From the cell containing the given text, extract its center point as (x, y) coordinate. 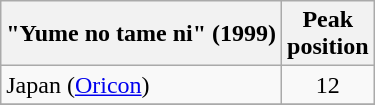
"Yume no tame ni" (1999) (142, 34)
Peakposition (328, 34)
Japan (Oricon) (142, 85)
12 (328, 85)
